Locate the cell with the specified text and output its [X, Y] center coordinate. 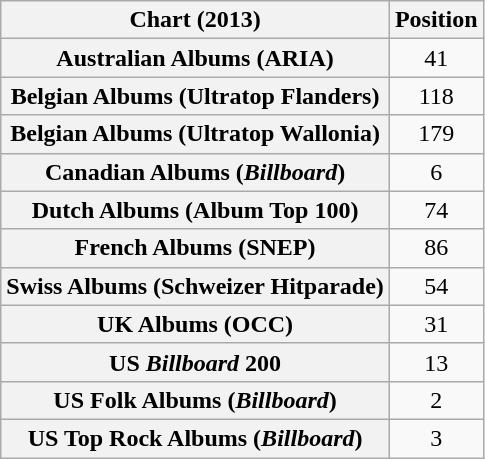
2 [436, 400]
US Folk Albums (Billboard) [196, 400]
86 [436, 248]
Position [436, 20]
6 [436, 172]
French Albums (SNEP) [196, 248]
54 [436, 286]
Australian Albums (ARIA) [196, 58]
Swiss Albums (Schweizer Hitparade) [196, 286]
74 [436, 210]
Belgian Albums (Ultratop Wallonia) [196, 134]
UK Albums (OCC) [196, 324]
118 [436, 96]
3 [436, 438]
Canadian Albums (Billboard) [196, 172]
179 [436, 134]
Chart (2013) [196, 20]
US Top Rock Albums (Billboard) [196, 438]
Dutch Albums (Album Top 100) [196, 210]
Belgian Albums (Ultratop Flanders) [196, 96]
31 [436, 324]
13 [436, 362]
US Billboard 200 [196, 362]
41 [436, 58]
